Detect which cell encompasses the target text, then output its [x, y] center coordinate. 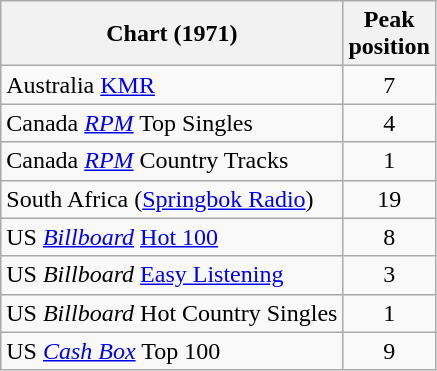
7 [389, 85]
US Cash Box Top 100 [172, 351]
3 [389, 275]
Australia KMR [172, 85]
Chart (1971) [172, 34]
8 [389, 237]
19 [389, 199]
4 [389, 123]
Canada RPM Top Singles [172, 123]
Canada RPM Country Tracks [172, 161]
9 [389, 351]
US Billboard Hot 100 [172, 237]
Peakposition [389, 34]
South Africa (Springbok Radio) [172, 199]
US Billboard Hot Country Singles [172, 313]
US Billboard Easy Listening [172, 275]
